Pinpoint the cell where the given text exists, returning its [x, y] midpoint coordinate. 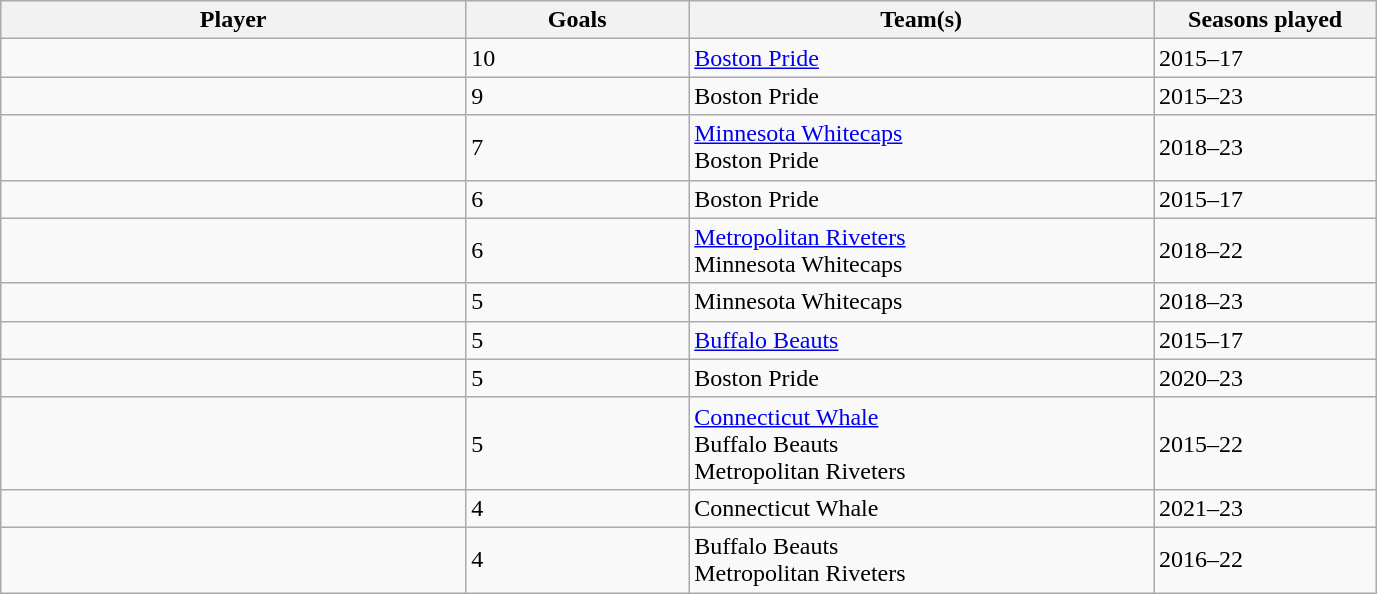
2020–23 [1266, 378]
Seasons played [1266, 20]
2015–23 [1266, 96]
Minnesota Whitecaps [922, 302]
Team(s) [922, 20]
Goals [578, 20]
2016–22 [1266, 560]
Minnesota WhitecapsBoston Pride [922, 148]
2015–22 [1266, 443]
7 [578, 148]
9 [578, 96]
2021–23 [1266, 508]
Metropolitan RivetersMinnesota Whitecaps [922, 250]
2018–22 [1266, 250]
Connecticut Whale [922, 508]
Connecticut WhaleBuffalo BeautsMetropolitan Riveters [922, 443]
10 [578, 58]
Buffalo BeautsMetropolitan Riveters [922, 560]
Buffalo Beauts [922, 340]
Player [234, 20]
